Determine the (X, Y) coordinate at the center of the cell enclosing the given text.  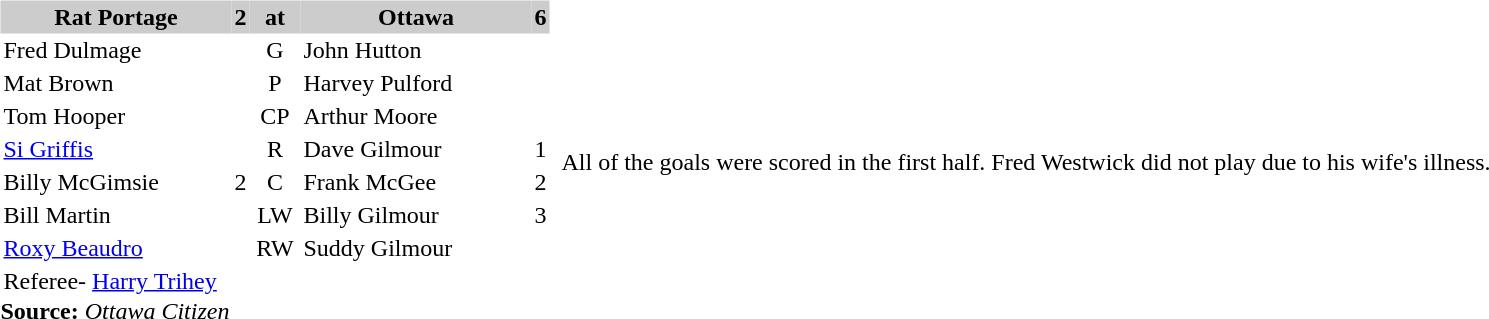
Frank McGee (416, 182)
C (276, 182)
R (276, 148)
Mat Brown (116, 82)
John Hutton (416, 50)
Harvey Pulford (416, 82)
Ottawa (416, 16)
Billy Gilmour (416, 214)
1 (541, 148)
Roxy Beaudro (116, 248)
Dave Gilmour (416, 148)
at (276, 16)
LW (276, 214)
G (276, 50)
Si Griffis (116, 148)
RW (276, 248)
Rat Portage (116, 16)
Bill Martin (116, 214)
Billy McGimsie (116, 182)
Fred Dulmage (116, 50)
3 (541, 214)
P (276, 82)
CP (276, 116)
Tom Hooper (116, 116)
Suddy Gilmour (416, 248)
Arthur Moore (416, 116)
6 (541, 16)
Referee- Harry Trihey (274, 280)
